Extract the (x, y) coordinate from the center of the cell holding the provided text.  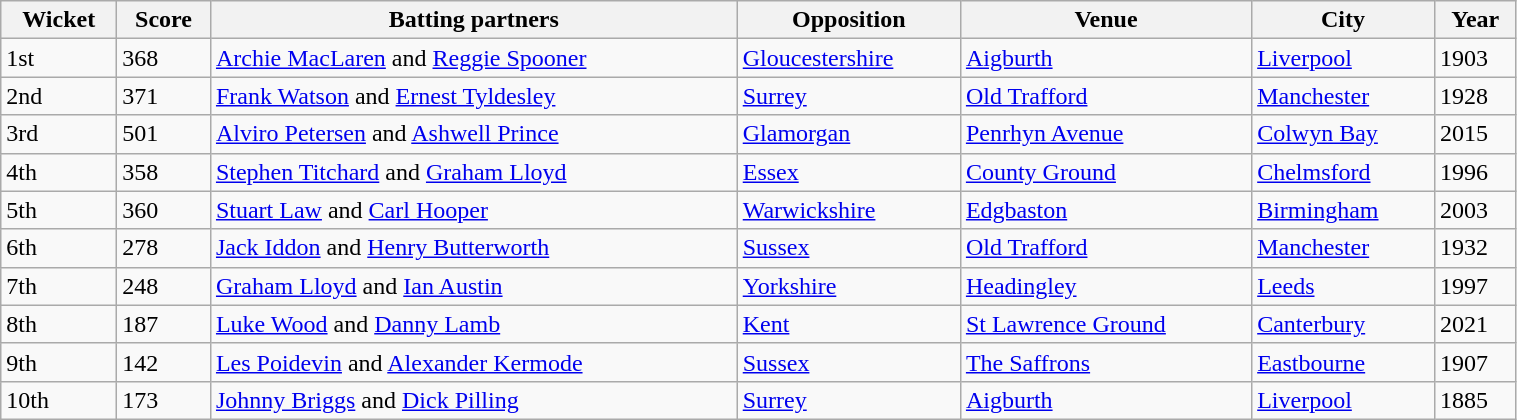
1932 (1475, 248)
Essex (848, 172)
Graham Lloyd and Ian Austin (474, 286)
Stephen Titchard and Graham Lloyd (474, 172)
1903 (1475, 58)
1885 (1475, 400)
360 (164, 210)
Wicket (59, 20)
1997 (1475, 286)
Johnny Briggs and Dick Pilling (474, 400)
Batting partners (474, 20)
Eastbourne (1344, 362)
Opposition (848, 20)
Warwickshire (848, 210)
9th (59, 362)
Gloucestershire (848, 58)
Archie MacLaren and Reggie Spooner (474, 58)
Jack Iddon and Henry Butterworth (474, 248)
Colwyn Bay (1344, 134)
The Saffrons (1106, 362)
1996 (1475, 172)
Penrhyn Avenue (1106, 134)
Luke Wood and Danny Lamb (474, 324)
3rd (59, 134)
Yorkshire (848, 286)
Headingley (1106, 286)
2003 (1475, 210)
371 (164, 96)
St Lawrence Ground (1106, 324)
1928 (1475, 96)
173 (164, 400)
248 (164, 286)
Frank Watson and Ernest Tyldesley (474, 96)
Chelmsford (1344, 172)
Edgbaston (1106, 210)
Leeds (1344, 286)
142 (164, 362)
278 (164, 248)
5th (59, 210)
County Ground (1106, 172)
1st (59, 58)
2021 (1475, 324)
2nd (59, 96)
Canterbury (1344, 324)
Les Poidevin and Alexander Kermode (474, 362)
501 (164, 134)
Year (1475, 20)
Glamorgan (848, 134)
6th (59, 248)
187 (164, 324)
1907 (1475, 362)
Kent (848, 324)
8th (59, 324)
Alviro Petersen and Ashwell Prince (474, 134)
358 (164, 172)
7th (59, 286)
City (1344, 20)
10th (59, 400)
4th (59, 172)
2015 (1475, 134)
368 (164, 58)
Birmingham (1344, 210)
Score (164, 20)
Venue (1106, 20)
Stuart Law and Carl Hooper (474, 210)
